Search for the cell housing the specified text and yield its (x, y) center coordinate. 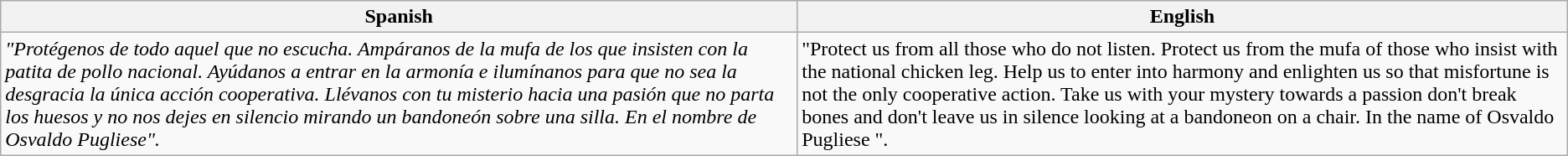
Spanish (399, 17)
English (1183, 17)
